Search for the cell housing the specified text and yield its [x, y] center coordinate. 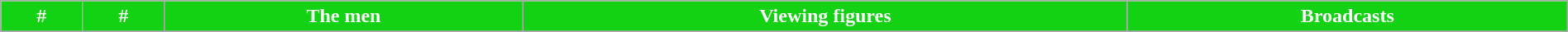
The men [344, 16]
Viewing figures [825, 16]
Broadcasts [1347, 16]
